Output the [X, Y] coordinate of the center of the cell containing the given text.  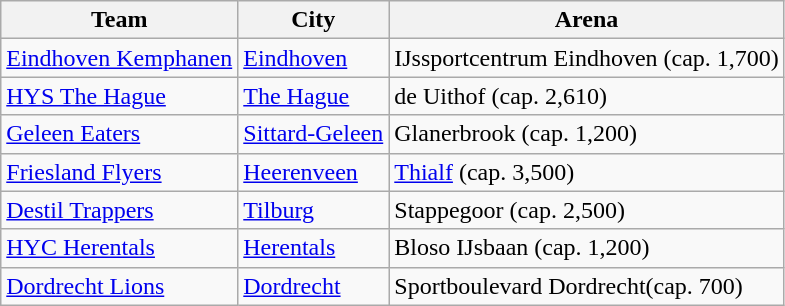
Tilburg [314, 210]
Bloso IJsbaan (cap. 1,200) [587, 248]
City [314, 20]
HYC Herentals [120, 248]
HYS The Hague [120, 96]
Herentals [314, 248]
Glanerbrook (cap. 1,200) [587, 134]
Arena [587, 20]
Sittard-Geleen [314, 134]
Team [120, 20]
Heerenveen [314, 172]
Dordrecht [314, 286]
Sportboulevard Dordrecht(cap. 700) [587, 286]
Eindhoven [314, 58]
Destil Trappers [120, 210]
de Uithof (cap. 2,610) [587, 96]
Eindhoven Kemphanen [120, 58]
Geleen Eaters [120, 134]
Dordrecht Lions [120, 286]
IJssportcentrum Eindhoven (cap. 1,700) [587, 58]
Stappegoor (cap. 2,500) [587, 210]
Friesland Flyers [120, 172]
The Hague [314, 96]
Thialf (cap. 3,500) [587, 172]
